For the text-containing cell, return its midpoint in (X, Y) coordinate format. 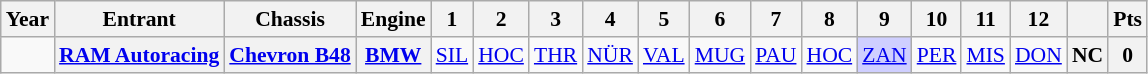
MIS (986, 55)
1 (452, 19)
0 (1128, 55)
Year (28, 19)
BMW (394, 55)
11 (986, 19)
SIL (452, 55)
PER (937, 55)
Pts (1128, 19)
Engine (394, 19)
10 (937, 19)
NC (1088, 55)
9 (884, 19)
VAL (664, 55)
RAM Autoracing (139, 55)
Entrant (139, 19)
7 (776, 19)
3 (556, 19)
8 (829, 19)
NÜR (610, 55)
6 (720, 19)
Chevron B48 (290, 55)
12 (1038, 19)
PAU (776, 55)
Chassis (290, 19)
THR (556, 55)
ZAN (884, 55)
DON (1038, 55)
MUG (720, 55)
2 (501, 19)
5 (664, 19)
4 (610, 19)
